Determine the (x, y) coordinate at the center of the cell enclosing the given text.  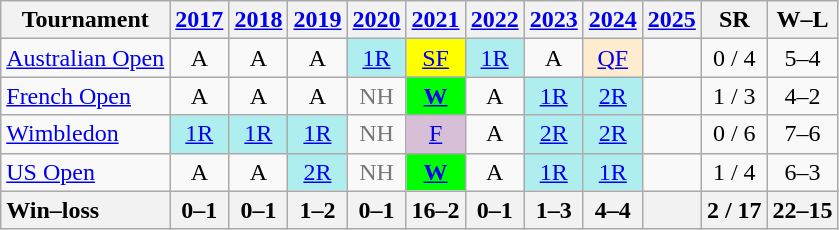
0 / 4 (734, 58)
1 / 3 (734, 96)
0 / 6 (734, 134)
2023 (554, 20)
2025 (672, 20)
SF (436, 58)
W–L (802, 20)
Wimbledon (86, 134)
1 / 4 (734, 172)
4–4 (612, 210)
16–2 (436, 210)
5–4 (802, 58)
2022 (494, 20)
Australian Open (86, 58)
SR (734, 20)
2017 (200, 20)
2 / 17 (734, 210)
Win–loss (86, 210)
22–15 (802, 210)
French Open (86, 96)
2021 (436, 20)
1–3 (554, 210)
6–3 (802, 172)
2024 (612, 20)
7–6 (802, 134)
1–2 (318, 210)
2019 (318, 20)
F (436, 134)
2020 (376, 20)
2018 (258, 20)
Tournament (86, 20)
US Open (86, 172)
4–2 (802, 96)
QF (612, 58)
